For the text-containing cell, return its midpoint in (X, Y) coordinate format. 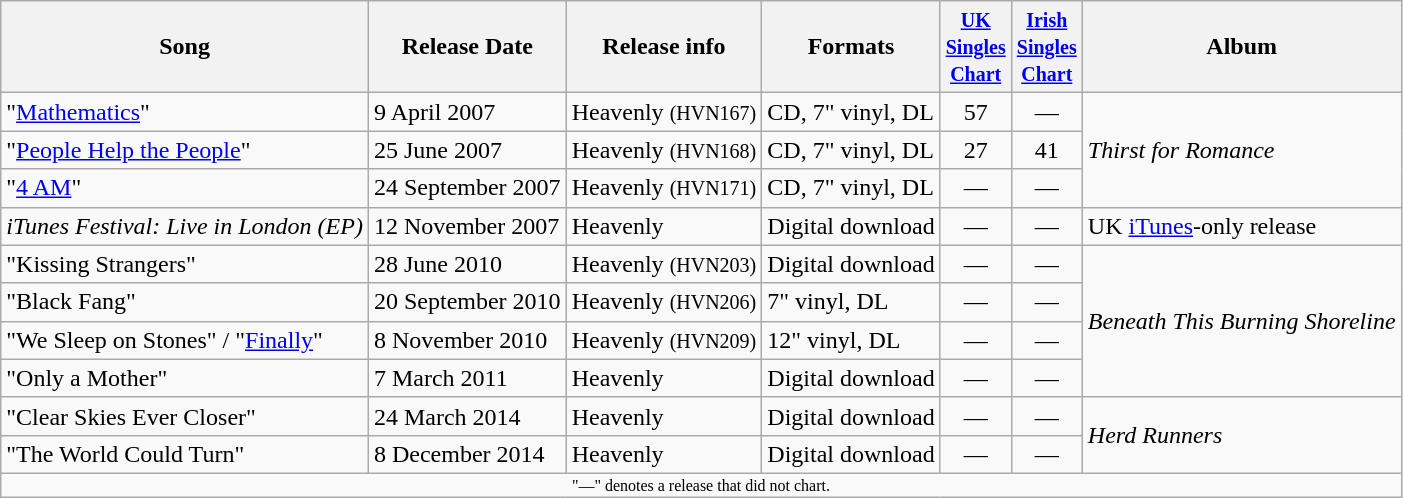
57 (976, 112)
"Kissing Strangers" (185, 264)
Heavenly (HVN168) (664, 150)
"Mathematics" (185, 112)
12 November 2007 (467, 226)
Heavenly (HVN209) (664, 340)
"Black Fang" (185, 302)
Release info (664, 47)
27 (976, 150)
25 June 2007 (467, 150)
41 (1046, 150)
24 March 2014 (467, 416)
8 November 2010 (467, 340)
"—" denotes a release that did not chart. (701, 485)
24 September 2007 (467, 188)
Release Date (467, 47)
UK Singles Chart (976, 47)
Heavenly (HVN171) (664, 188)
7 March 2011 (467, 378)
Thirst for Romance (1242, 150)
Formats (851, 47)
Album (1242, 47)
7" vinyl, DL (851, 302)
"We Sleep on Stones" / "Finally" (185, 340)
iTunes Festival: Live in London (EP) (185, 226)
Heavenly (HVN203) (664, 264)
"Clear Skies Ever Closer" (185, 416)
Heavenly (HVN167) (664, 112)
Heavenly (HVN206) (664, 302)
"4 AM" (185, 188)
28 June 2010 (467, 264)
12" vinyl, DL (851, 340)
Beneath This Burning Shoreline (1242, 321)
9 April 2007 (467, 112)
8 December 2014 (467, 454)
Irish Singles Chart (1046, 47)
20 September 2010 (467, 302)
Song (185, 47)
"The World Could Turn" (185, 454)
"Only a Mother" (185, 378)
Herd Runners (1242, 435)
UK iTunes-only release (1242, 226)
"People Help the People" (185, 150)
